Search for the cell housing the specified text and yield its [x, y] center coordinate. 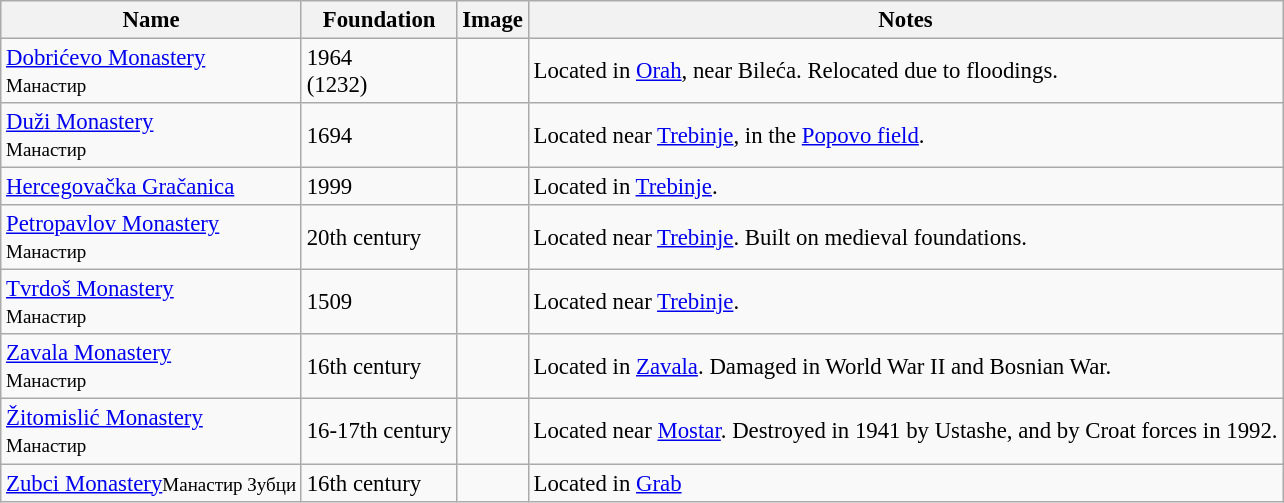
1509 [378, 302]
1694 [378, 136]
Foundation [378, 20]
Located near Trebinje. [906, 302]
Located in Orah, near Bileća. Relocated due to floodings. [906, 72]
Image [492, 20]
Located in Trebinje. [906, 187]
Name [152, 20]
Notes [906, 20]
16-17th century [378, 432]
Tvrdoš MonasteryМанастир [152, 302]
Petropavlov MonasteryМанастир [152, 238]
Zubci MonasteryМанастир Зубци [152, 483]
1999 [378, 187]
Located in Zavala. Damaged in World War II and Bosnian War. [906, 366]
20th century [378, 238]
Located near Mostar. Destroyed in 1941 by Ustashe, and by Croat forces in 1992. [906, 432]
Located in Grab [906, 483]
Duži MonasteryМанастир [152, 136]
Located near Trebinje. Built on medieval foundations. [906, 238]
Hercegovačka Gračanica [152, 187]
Located near Trebinje, in the Popovo field. [906, 136]
Dobrićevo MonasteryМанастир [152, 72]
1964(1232) [378, 72]
Žitomislić MonasteryМанастир [152, 432]
Zavala MonasteryМанастир [152, 366]
